Provide the (X, Y) coordinate of the cell's center where the given text is located.  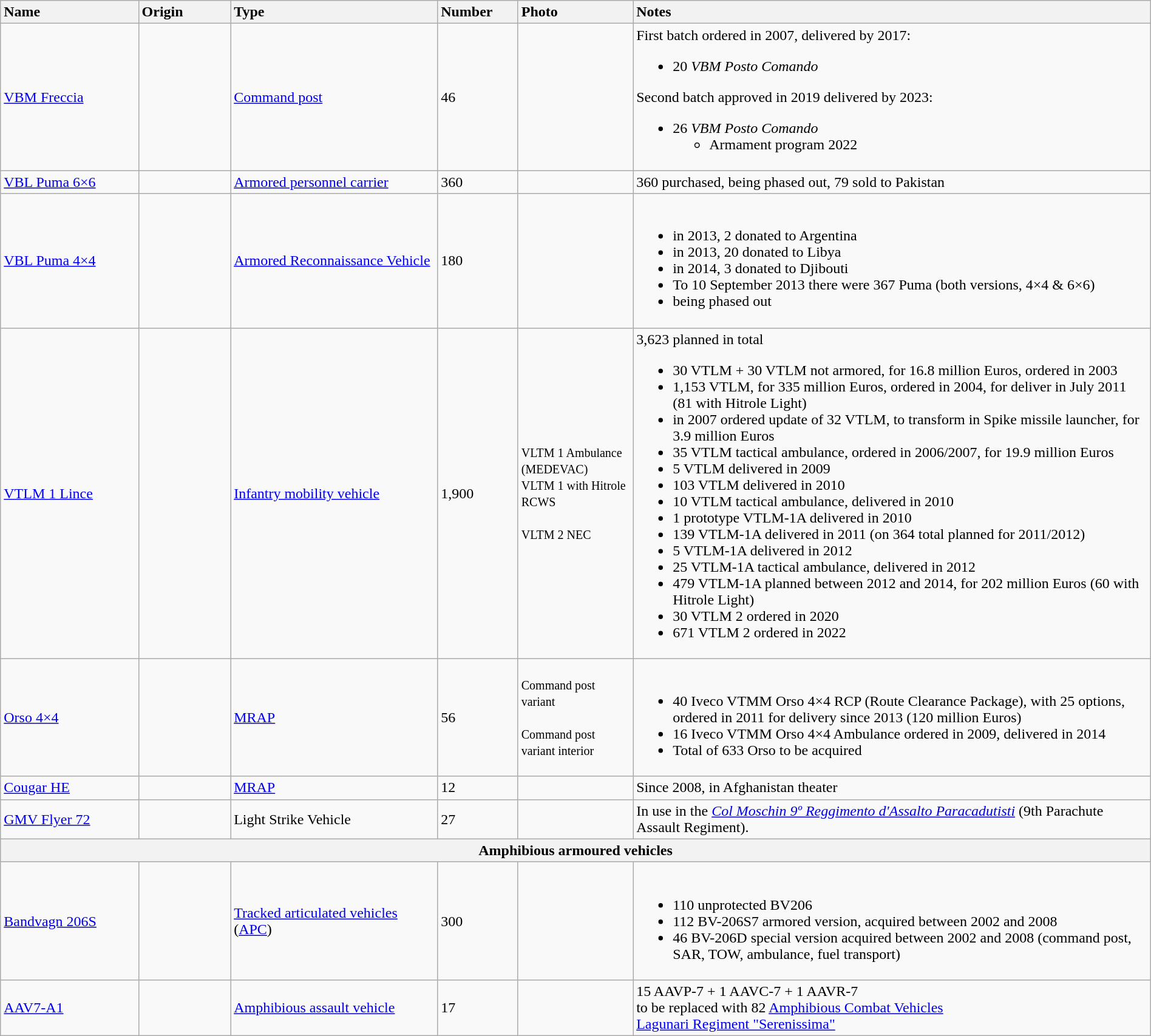
180 (478, 261)
GMV Flyer 72 (69, 819)
Light Strike Vehicle (334, 819)
Since 2008, in Afghanistan theater (892, 788)
VBL Puma 4×4 (69, 261)
VLTM 1 Ambulance (MEDEVAC)VLTM 1 with Hitrole RCWSVLTM 2 NEC (575, 493)
VBL Puma 6×6 (69, 182)
Number (478, 12)
Notes (892, 12)
Armored personnel carrier (334, 182)
17 (478, 1007)
Origin (185, 12)
Type (334, 12)
VTLM 1 Lince (69, 493)
Bandvagn 206S (69, 921)
46 (478, 97)
Orso 4×4 (69, 717)
Amphibious assault vehicle (334, 1007)
Armored Reconnaissance Vehicle (334, 261)
56 (478, 717)
Name (69, 12)
1,900 (478, 493)
Infantry mobility vehicle (334, 493)
Photo (575, 12)
300 (478, 921)
15 AAVP-7 + 1 AAVC-7 + 1 AAVR-7to be replaced with 82 Amphibious Combat VehiclesLagunari Regiment "Serenissima" (892, 1007)
AAV7-A1 (69, 1007)
Command post variantCommand post variant interior (575, 717)
27 (478, 819)
Amphibious armoured vehicles (575, 850)
VBM Freccia (69, 97)
Tracked articulated vehicles (APC) (334, 921)
12 (478, 788)
Command post (334, 97)
360 (478, 182)
In use in the Col Moschin 9º Reggimento d'Assalto Paracadutisti (9th Parachute Assault Regiment). (892, 819)
360 purchased, being phased out, 79 sold to Pakistan (892, 182)
Cougar HE (69, 788)
